Identify which cell holds the provided text, then report its [x, y] central coordinate. 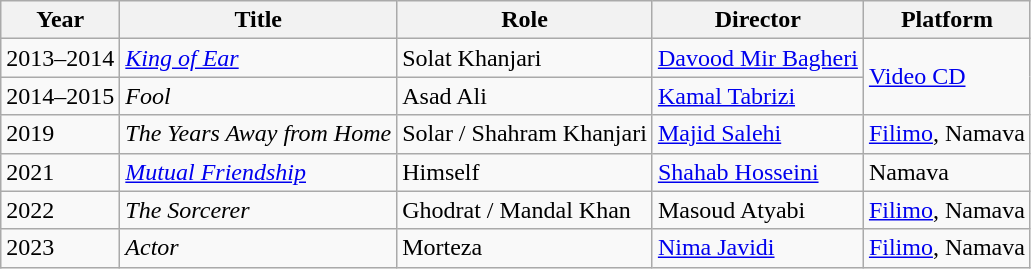
Solat Khanjari [525, 58]
Namava [946, 172]
2014–2015 [60, 96]
Morteza [525, 248]
Actor [258, 248]
2023 [60, 248]
The Years Away from Home [258, 134]
Ghodrat / Mandal Khan [525, 210]
King of Ear [258, 58]
Himself [525, 172]
Mutual Friendship [258, 172]
Title [258, 20]
Video CD [946, 77]
Nima Javidi [758, 248]
The Sorcerer [258, 210]
Davood Mir Bagheri [758, 58]
Masoud Atyabi [758, 210]
Shahab Hosseini [758, 172]
2019 [60, 134]
Asad Ali [525, 96]
Year [60, 20]
Platform [946, 20]
Role [525, 20]
2013–2014 [60, 58]
Solar / Shahram Khanjari [525, 134]
Kamal Tabrizi [758, 96]
Director [758, 20]
2021 [60, 172]
Fool [258, 96]
2022 [60, 210]
Majid Salehi [758, 134]
